For the text-containing cell, return its midpoint in [X, Y] coordinate format. 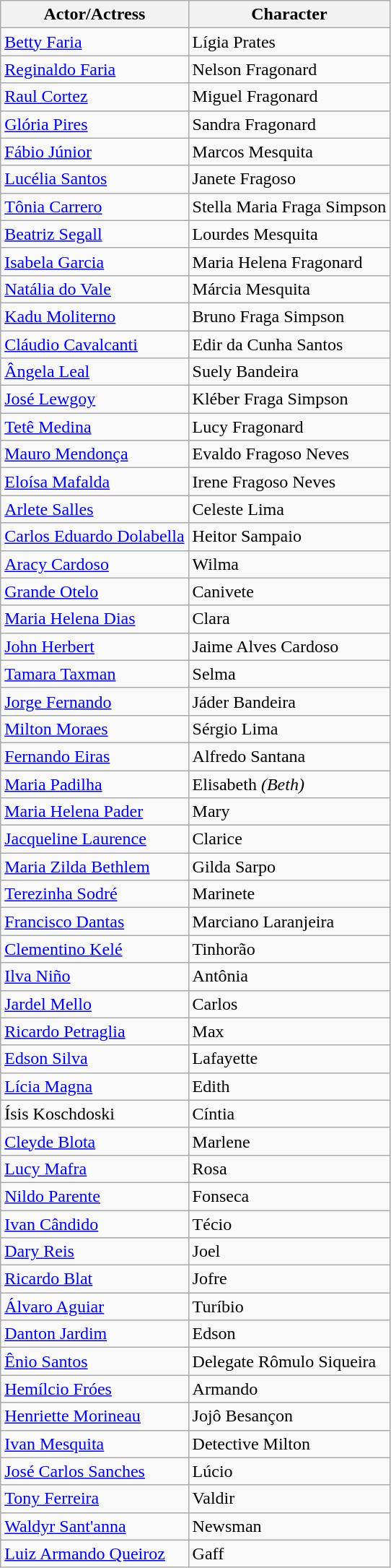
Marciano Laranjeira [289, 922]
Evaldo Fragoso Neves [289, 454]
Sandra Fragonard [289, 124]
Edson [289, 1334]
Ricardo Blat [95, 1279]
Lourdes Mesquita [289, 234]
Jojô Besançon [289, 1416]
Mary [289, 812]
Actor/Actress [95, 14]
Janete Fragoso [289, 179]
Edir da Cunha Santos [289, 345]
Tony Ferreira [95, 1499]
Ângela Leal [95, 372]
Armando [289, 1389]
Henriette Morineau [95, 1416]
Eloísa Mafalda [95, 482]
Delegate Rômulo Siqueira [289, 1361]
Canivete [289, 592]
Tamara Taxman [95, 674]
Cláudio Cavalcanti [95, 345]
Lucy Fragonard [289, 427]
Detective Milton [289, 1444]
Mauro Mendonça [95, 454]
Jacqueline Laurence [95, 839]
José Carlos Sanches [95, 1471]
Jorge Fernando [95, 701]
Nildo Parente [95, 1196]
Clementino Kelé [95, 949]
Irene Fragoso Neves [289, 482]
Tônia Carrero [95, 207]
Técio [289, 1224]
Max [289, 1031]
Tinhorão [289, 949]
Aracy Cardoso [95, 564]
Dary Reis [95, 1252]
Gilda Sarpo [289, 867]
Maria Helena Fragonard [289, 261]
Maria Zilda Bethlem [95, 867]
Lafayette [289, 1059]
Terezinha Sodré [95, 894]
Francisco Dantas [95, 922]
Betty Faria [95, 42]
Márcia Mesquita [289, 289]
Ivan Mesquita [95, 1444]
Miguel Fragonard [289, 97]
Edith [289, 1086]
Fernando Eiras [95, 756]
Carlos Eduardo Dolabella [95, 537]
Reginaldo Faria [95, 69]
Ênio Santos [95, 1361]
Waldyr Sant'anna [95, 1526]
Joel [289, 1252]
Kadu Moliterno [95, 316]
Selma [289, 674]
Ilva Niño [95, 976]
Marinete [289, 894]
Jaime Alves Cardoso [289, 646]
Tetê Medina [95, 427]
Celeste Lima [289, 509]
Glória Pires [95, 124]
Arlete Salles [95, 509]
Hemílcio Fróes [95, 1389]
Elisabeth (Beth) [289, 784]
Ivan Cândido [95, 1224]
Heitor Sampaio [289, 537]
Maria Padilha [95, 784]
Wilma [289, 564]
Jofre [289, 1279]
Valdir [289, 1499]
Clara [289, 619]
Rosa [289, 1169]
Character [289, 14]
Fonseca [289, 1196]
Clarice [289, 839]
Lúcio [289, 1471]
Grande Otelo [95, 592]
Carlos [289, 1004]
Suely Bandeira [289, 372]
Raul Cortez [95, 97]
John Herbert [95, 646]
José Lewgoy [95, 399]
Lucy Mafra [95, 1169]
Cíntia [289, 1114]
Lícia Magna [95, 1086]
Marcos Mesquita [289, 152]
Lígia Prates [289, 42]
Jáder Bandeira [289, 701]
Ricardo Petraglia [95, 1031]
Maria Helena Pader [95, 812]
Isabela Garcia [95, 261]
Newsman [289, 1526]
Stella Maria Fraga Simpson [289, 207]
Kléber Fraga Simpson [289, 399]
Álvaro Aguiar [95, 1307]
Natália do Vale [95, 289]
Nelson Fragonard [289, 69]
Milton Moraes [95, 729]
Jardel Mello [95, 1004]
Edson Silva [95, 1059]
Marlene [289, 1141]
Turíbio [289, 1307]
Gaff [289, 1554]
Beatriz Segall [95, 234]
Lucélia Santos [95, 179]
Maria Helena Dias [95, 619]
Bruno Fraga Simpson [289, 316]
Cleyde Blota [95, 1141]
Sérgio Lima [289, 729]
Ísis Koschdoski [95, 1114]
Luiz Armando Queiroz [95, 1554]
Danton Jardim [95, 1334]
Alfredo Santana [289, 756]
Antônia [289, 976]
Fábio Júnior [95, 152]
